Output the [X, Y] coordinate of the center of the cell containing the given text.  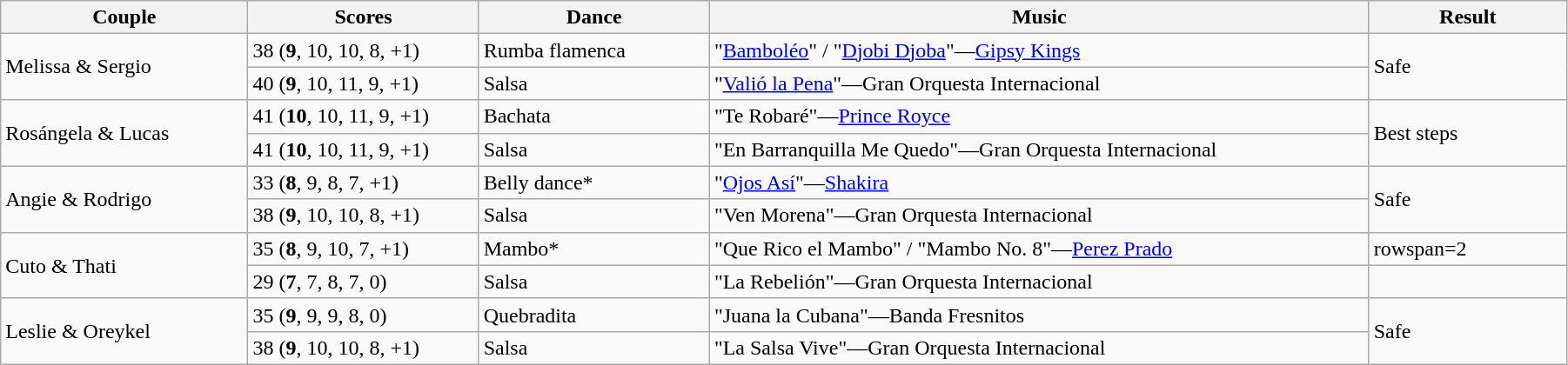
"La Rebelión"—Gran Orquesta Internacional [1039, 282]
Leslie & Oreykel [124, 331]
Angie & Rodrigo [124, 199]
Dance [593, 17]
"Ven Morena"—Gran Orquesta Internacional [1039, 216]
Mambo* [593, 249]
35 (9, 9, 9, 8, 0) [364, 315]
29 (7, 7, 8, 7, 0) [364, 282]
Best steps [1467, 133]
Scores [364, 17]
Melissa & Sergio [124, 67]
Quebradita [593, 315]
"Ojos Así"—Shakira [1039, 182]
Bachata [593, 116]
40 (9, 10, 11, 9, +1) [364, 83]
"En Barranquilla Me Quedo"—Gran Orquesta Internacional [1039, 149]
33 (8, 9, 8, 7, +1) [364, 182]
Music [1039, 17]
Result [1467, 17]
"Bamboléo" / "Djobi Djoba"—Gipsy Kings [1039, 50]
"Valió la Pena"—Gran Orquesta Internacional [1039, 83]
"Juana la Cubana"—Banda Fresnitos [1039, 315]
Rumba flamenca [593, 50]
35 (8, 9, 10, 7, +1) [364, 249]
Belly dance* [593, 182]
Cuto & Thati [124, 265]
"Que Rico el Mambo" / "Mambo No. 8"—Perez Prado [1039, 249]
Rosángela & Lucas [124, 133]
rowspan=2 [1467, 249]
Couple [124, 17]
"Te Robaré"—Prince Royce [1039, 116]
"La Salsa Vive"—Gran Orquesta Internacional [1039, 348]
